Search for the cell housing the specified text and yield its [x, y] center coordinate. 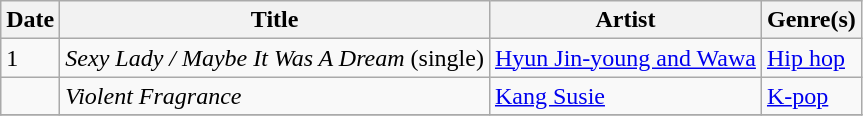
Sexy Lady / Maybe It Was A Dream (single) [275, 58]
Title [275, 20]
Hyun Jin-young and Wawa [625, 58]
Violent Fragrance [275, 96]
Date [30, 20]
1 [30, 58]
Genre(s) [811, 20]
Artist [625, 20]
K-pop [811, 96]
Kang Susie [625, 96]
Hip hop [811, 58]
